Output the [X, Y] coordinate of the center of the cell containing the given text.  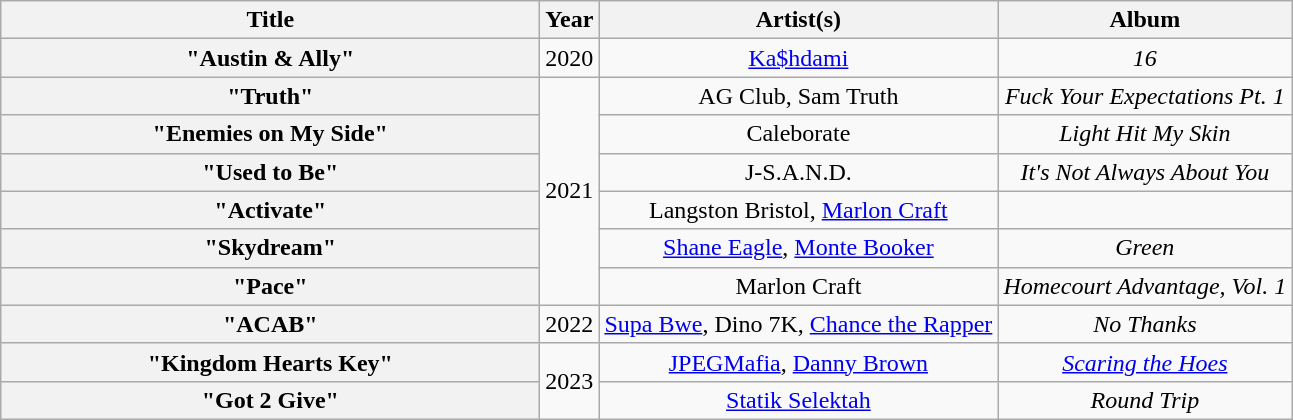
2022 [570, 324]
Homecourt Advantage, Vol. 1 [1145, 286]
2023 [570, 381]
"Enemies on My Side" [270, 134]
Album [1145, 20]
"ACAB" [270, 324]
Year [570, 20]
"Got 2 Give" [270, 400]
Title [270, 20]
Round Trip [1145, 400]
J-S.A.N.D. [798, 172]
Langston Bristol, Marlon Craft [798, 210]
Shane Eagle, Monte Booker [798, 248]
JPEGMafia, Danny Brown [798, 362]
"Truth" [270, 96]
Light Hit My Skin [1145, 134]
Ka$hdami [798, 58]
Statik Selektah [798, 400]
Caleborate [798, 134]
It's Not Always About You [1145, 172]
"Austin & Ally" [270, 58]
2020 [570, 58]
Marlon Craft [798, 286]
2021 [570, 191]
Fuck Your Expectations Pt. 1 [1145, 96]
No Thanks [1145, 324]
"Used to Be" [270, 172]
Green [1145, 248]
Supa Bwe, Dino 7K, Chance the Rapper [798, 324]
Artist(s) [798, 20]
"Pace" [270, 286]
"Kingdom Hearts Key" [270, 362]
Scaring the Hoes [1145, 362]
"Skydream" [270, 248]
"Activate" [270, 210]
AG Club, Sam Truth [798, 96]
16 [1145, 58]
